From the cell containing the given text, extract its center point as [X, Y] coordinate. 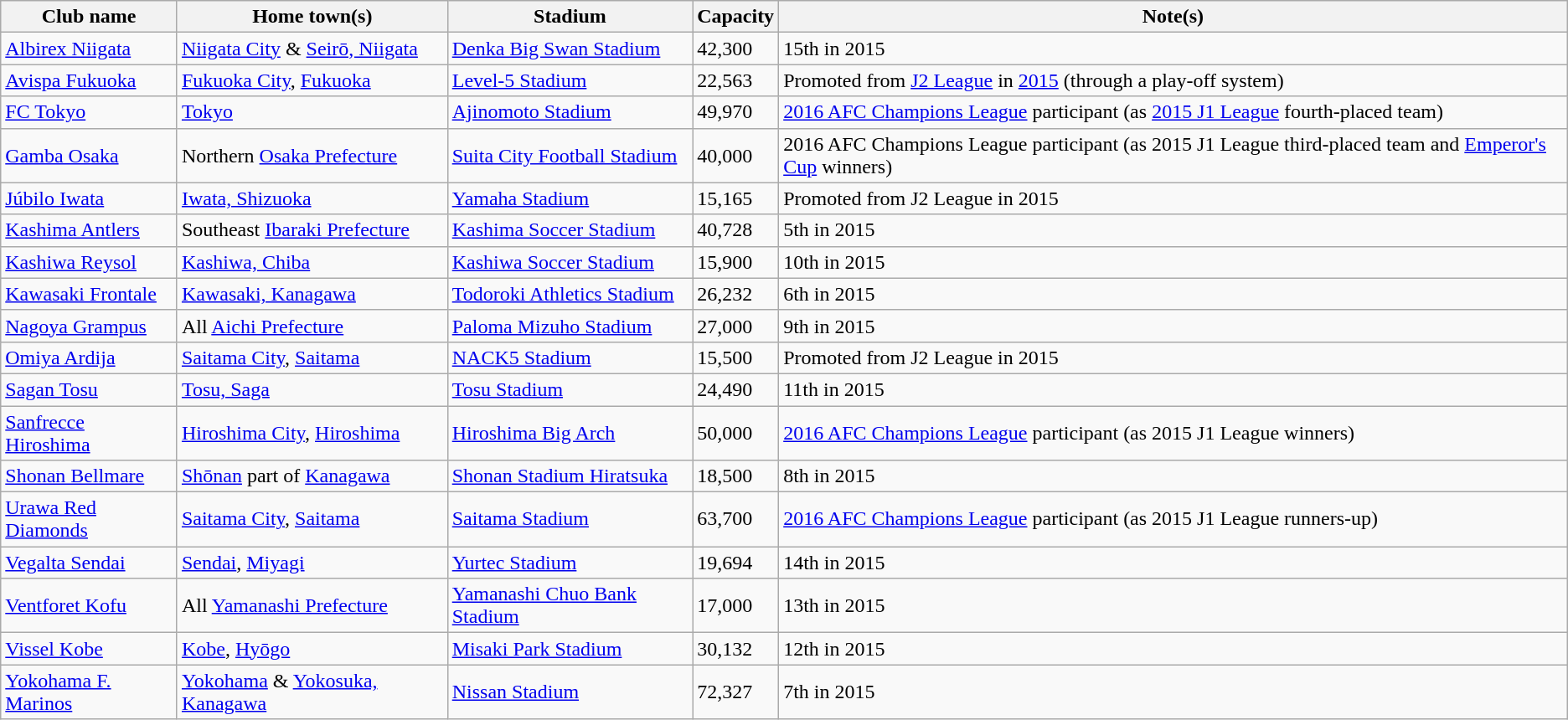
Ventforet Kofu [89, 606]
72,327 [735, 692]
Kashiwa, Chiba [312, 262]
13th in 2015 [1173, 606]
Yokohama F. Marinos [89, 692]
2016 AFC Champions League participant (as 2015 J1 League runners-up) [1173, 519]
Kawasaki, Kanagawa [312, 294]
Capacity [735, 17]
22,563 [735, 80]
26,232 [735, 294]
Yamanashi Chuo Bank Stadium [570, 606]
Saitama Stadium [570, 519]
Nagoya Grampus [89, 326]
24,490 [735, 389]
Yokohama & Yokosuka, Kanagawa [312, 692]
6th in 2015 [1173, 294]
Promoted from J2 League in 2015 (through a play-off system) [1173, 80]
Fukuoka City, Fukuoka [312, 80]
9th in 2015 [1173, 326]
All Aichi Prefecture [312, 326]
Iwata, Shizuoka [312, 198]
Vegalta Sendai [89, 563]
5th in 2015 [1173, 230]
17,000 [735, 606]
Home town(s) [312, 17]
Southeast Ibaraki Prefecture [312, 230]
Avispa Fukuoka [89, 80]
FC Tokyo [89, 112]
Albirex Niigata [89, 49]
40,000 [735, 156]
Note(s) [1173, 17]
Niigata City & Seirō, Niigata [312, 49]
Hiroshima Big Arch [570, 432]
15,165 [735, 198]
7th in 2015 [1173, 692]
42,300 [735, 49]
Kashiwa Soccer Stadium [570, 262]
Urawa Red Diamonds [89, 519]
Misaki Park Stadium [570, 649]
Ajinomoto Stadium [570, 112]
40,728 [735, 230]
10th in 2015 [1173, 262]
Sanfrecce Hiroshima [89, 432]
2016 AFC Champions League participant (as 2015 J1 League fourth-placed team) [1173, 112]
8th in 2015 [1173, 476]
Tokyo [312, 112]
Shōnan part of Kanagawa [312, 476]
12th in 2015 [1173, 649]
Sendai, Miyagi [312, 563]
Club name [89, 17]
Kashima Soccer Stadium [570, 230]
Todoroki Athletics Stadium [570, 294]
14th in 2015 [1173, 563]
15,900 [735, 262]
Paloma Mizuho Stadium [570, 326]
27,000 [735, 326]
Northern Osaka Prefecture [312, 156]
Shonan Stadium Hiratsuka [570, 476]
Tosu Stadium [570, 389]
Nissan Stadium [570, 692]
19,694 [735, 563]
Sagan Tosu [89, 389]
Yamaha Stadium [570, 198]
Shonan Bellmare [89, 476]
Kashiwa Reysol [89, 262]
Hiroshima City, Hiroshima [312, 432]
30,132 [735, 649]
Tosu, Saga [312, 389]
63,700 [735, 519]
NACK5 Stadium [570, 357]
Gamba Osaka [89, 156]
Stadium [570, 17]
49,970 [735, 112]
Omiya Ardija [89, 357]
50,000 [735, 432]
11th in 2015 [1173, 389]
All Yamanashi Prefecture [312, 606]
Vissel Kobe [89, 649]
Kawasaki Frontale [89, 294]
Kobe, Hyōgo [312, 649]
2016 AFC Champions League participant (as 2015 J1 League third-placed team and Emperor's Cup winners) [1173, 156]
Denka Big Swan Stadium [570, 49]
Level-5 Stadium [570, 80]
15th in 2015 [1173, 49]
Kashima Antlers [89, 230]
18,500 [735, 476]
Suita City Football Stadium [570, 156]
15,500 [735, 357]
Yurtec Stadium [570, 563]
Júbilo Iwata [89, 198]
2016 AFC Champions League participant (as 2015 J1 League winners) [1173, 432]
